Pinpoint the cell where the given text exists, returning its (X, Y) midpoint coordinate. 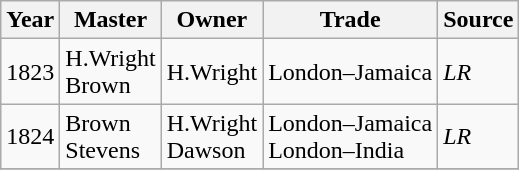
H.WrightBrown (110, 72)
London–JamaicaLondon–India (350, 136)
H.WrightDawson (212, 136)
Owner (212, 20)
1823 (30, 72)
1824 (30, 136)
Master (110, 20)
BrownStevens (110, 136)
Source (478, 20)
Year (30, 20)
H.Wright (212, 72)
London–Jamaica (350, 72)
Trade (350, 20)
